Detect which cell encompasses the target text, then output its [X, Y] center coordinate. 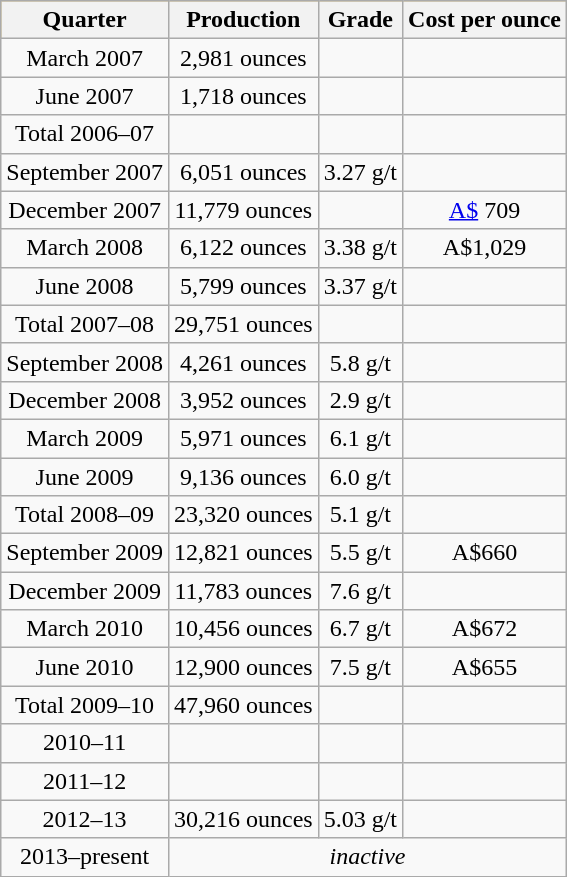
Grade [360, 20]
11,779 ounces [243, 210]
Total 2008–09 [85, 515]
9,136 ounces [243, 477]
10,456 ounces [243, 629]
2011–12 [85, 781]
6,122 ounces [243, 248]
A$672 [485, 629]
March 2008 [85, 248]
23,320 ounces [243, 515]
3.27 g/t [360, 172]
September 2009 [85, 553]
11,783 ounces [243, 591]
6.0 g/t [360, 477]
A$1,029 [485, 248]
3.38 g/t [360, 248]
5.8 g/t [360, 362]
5.03 g/t [360, 819]
5,799 ounces [243, 286]
2012–13 [85, 819]
5,971 ounces [243, 438]
March 2009 [85, 438]
2010–11 [85, 743]
Total 2007–08 [85, 324]
Cost per ounce [485, 20]
A$ 709 [485, 210]
7.6 g/t [360, 591]
June 2008 [85, 286]
September 2007 [85, 172]
September 2008 [85, 362]
June 2010 [85, 667]
Total 2009–10 [85, 705]
6,051 ounces [243, 172]
A$660 [485, 553]
Total 2006–07 [85, 134]
December 2009 [85, 591]
3.37 g/t [360, 286]
2,981 ounces [243, 58]
inactive [367, 857]
7.5 g/t [360, 667]
Production [243, 20]
29,751 ounces [243, 324]
30,216 ounces [243, 819]
June 2009 [85, 477]
3,952 ounces [243, 400]
12,821 ounces [243, 553]
6.1 g/t [360, 438]
Quarter [85, 20]
March 2010 [85, 629]
June 2007 [85, 96]
December 2008 [85, 400]
4,261 ounces [243, 362]
6.7 g/t [360, 629]
12,900 ounces [243, 667]
1,718 ounces [243, 96]
47,960 ounces [243, 705]
5.5 g/t [360, 553]
A$655 [485, 667]
5.1 g/t [360, 515]
December 2007 [85, 210]
March 2007 [85, 58]
2.9 g/t [360, 400]
2013–present [85, 857]
